Search for the cell housing the specified text and yield its (X, Y) center coordinate. 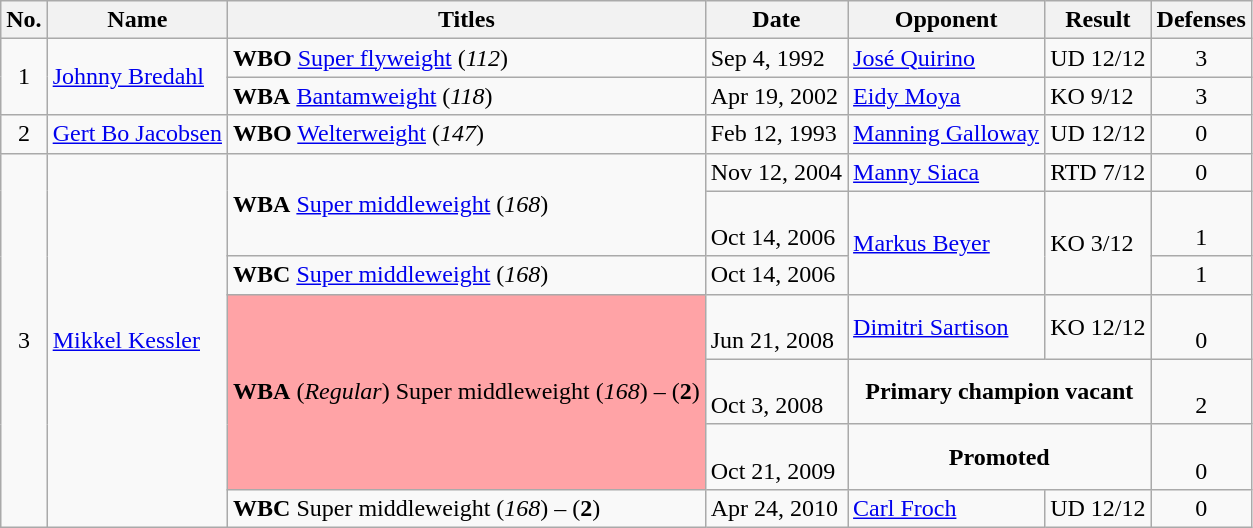
Carl Froch (946, 508)
WBA Super middleweight (168) (467, 204)
RTD 7/12 (1098, 172)
No. (24, 20)
Oct 3, 2008 (776, 392)
Johnny Bredahl (137, 77)
Result (1098, 20)
WBO Super flyweight (112) (467, 58)
Primary champion vacant (1000, 392)
Feb 12, 1993 (776, 134)
Gert Bo Jacobsen (137, 134)
Opponent (946, 20)
Apr 24, 2010 (776, 508)
WBO Welterweight (147) (467, 134)
Date (776, 20)
KO 9/12 (1098, 96)
Titles (467, 20)
Oct 21, 2009 (776, 456)
Jun 21, 2008 (776, 326)
Dimitri Sartison (946, 326)
Defenses (1201, 20)
Mikkel Kessler (137, 340)
Markus Beyer (946, 242)
KO 12/12 (1098, 326)
José Quirino (946, 58)
WBC Super middleweight (168) (467, 275)
WBA (Regular) Super middleweight (168) – (2) (467, 392)
Name (137, 20)
Nov 12, 2004 (776, 172)
KO 3/12 (1098, 242)
Eidy Moya (946, 96)
Apr 19, 2002 (776, 96)
Manning Galloway (946, 134)
WBC Super middleweight (168) – (2) (467, 508)
Sep 4, 1992 (776, 58)
WBA Bantamweight (118) (467, 96)
Manny Siaca (946, 172)
Promoted (1000, 456)
